Pinpoint the cell where the given text exists, returning its [X, Y] midpoint coordinate. 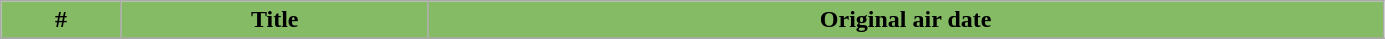
# [62, 20]
Original air date [906, 20]
Title [274, 20]
